Return [x, y] of the center of cell containing provided text 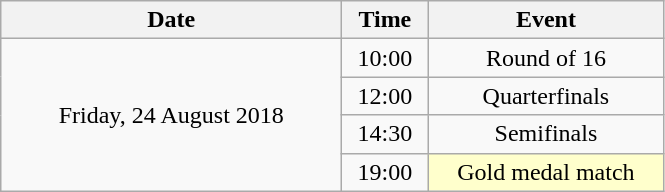
Quarterfinals [546, 96]
19:00 [385, 172]
Time [385, 20]
14:30 [385, 134]
Gold medal match [546, 172]
Friday, 24 August 2018 [172, 115]
Date [172, 20]
10:00 [385, 58]
Event [546, 20]
12:00 [385, 96]
Round of 16 [546, 58]
Semifinals [546, 134]
